Extract the (x, y) coordinate from the center of the cell holding the provided text.  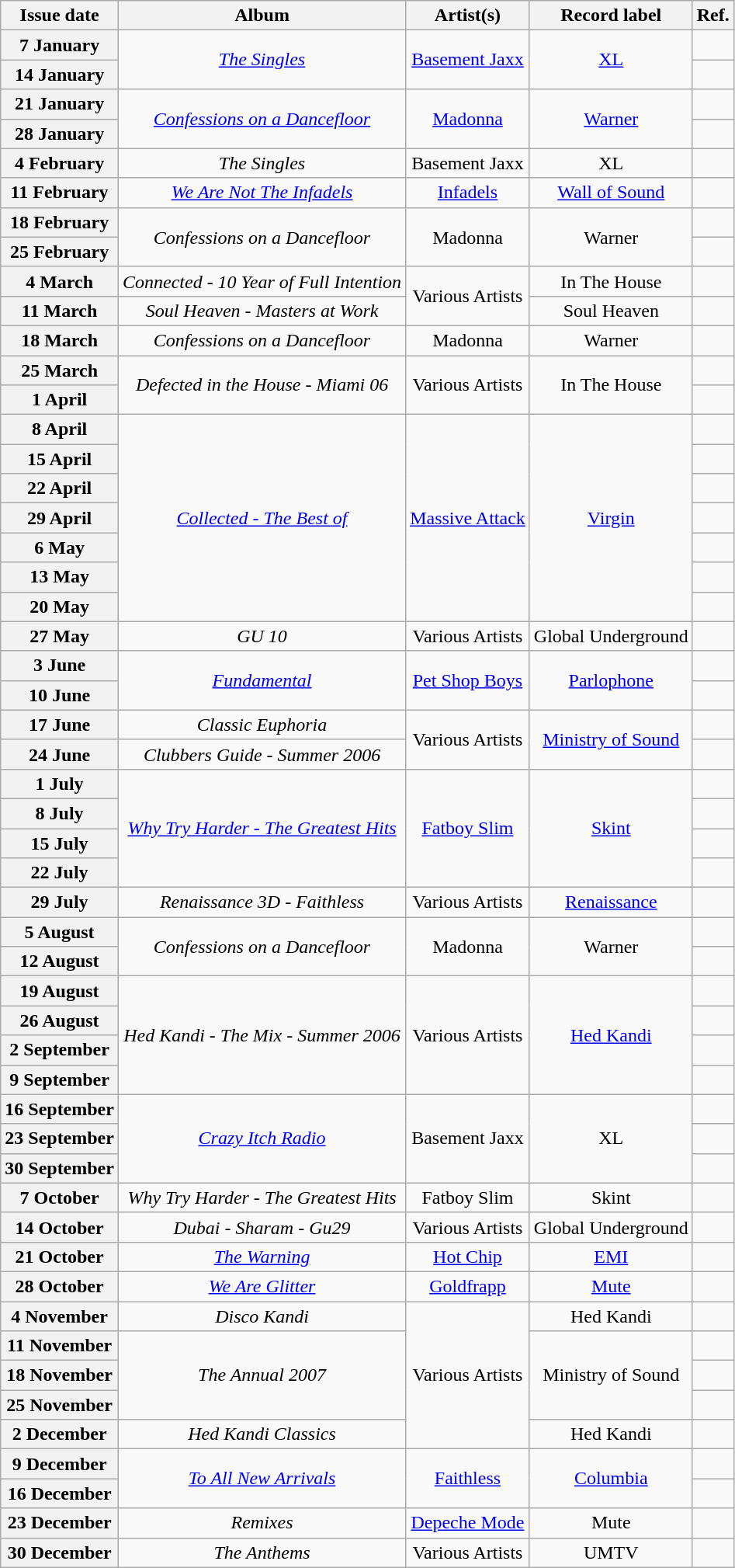
25 March (60, 370)
Remixes (262, 1523)
7 January (60, 45)
Classic Euphoria (262, 725)
We Are Not The Infadels (262, 193)
We Are Glitter (262, 1286)
EMI (611, 1257)
28 October (60, 1286)
25 November (60, 1405)
Disco Kandi (262, 1316)
13 May (60, 577)
16 December (60, 1493)
4 February (60, 163)
Album (262, 16)
14 October (60, 1227)
The Warning (262, 1257)
2 September (60, 1050)
30 December (60, 1552)
17 June (60, 725)
Depeche Mode (468, 1523)
Hed Kandi - The Mix - Summer 2006 (262, 1035)
6 May (60, 548)
28 January (60, 134)
Clubbers Guide - Summer 2006 (262, 754)
Defected in the House - Miami 06 (262, 385)
23 December (60, 1523)
Crazy Itch Radio (262, 1139)
18 November (60, 1375)
14 January (60, 75)
4 November (60, 1316)
The Anthems (262, 1552)
Wall of Sound (611, 193)
23 September (60, 1139)
22 July (60, 873)
18 February (60, 222)
12 August (60, 961)
Hed Kandi Classics (262, 1434)
15 July (60, 843)
4 March (60, 281)
11 November (60, 1346)
21 January (60, 104)
11 March (60, 311)
Dubai - Sharam - Gu29 (262, 1227)
Issue date (60, 16)
1 April (60, 400)
11 February (60, 193)
Record label (611, 16)
27 May (60, 636)
16 September (60, 1109)
29 July (60, 902)
Artist(s) (468, 16)
9 December (60, 1464)
2 December (60, 1434)
Connected - 10 Year of Full Intention (262, 281)
Pet Shop Boys (468, 680)
29 April (60, 518)
Collected - The Best of (262, 518)
Infadels (468, 193)
30 September (60, 1168)
26 August (60, 1020)
3 June (60, 666)
Soul Heaven - Masters at Work (262, 311)
10 June (60, 695)
5 August (60, 932)
22 April (60, 488)
24 June (60, 754)
Massive Attack (468, 518)
Renaissance (611, 902)
9 September (60, 1080)
Columbia (611, 1479)
Renaissance 3D - Faithless (262, 902)
Ref. (712, 16)
Goldfrapp (468, 1286)
20 May (60, 607)
Faithless (468, 1479)
19 August (60, 991)
UMTV (611, 1552)
7 October (60, 1198)
15 April (60, 459)
21 October (60, 1257)
25 February (60, 252)
To All New Arrivals (262, 1479)
Soul Heaven (611, 311)
GU 10 (262, 636)
Parlophone (611, 680)
Virgin (611, 518)
8 April (60, 429)
The Annual 2007 (262, 1375)
Hot Chip (468, 1257)
1 July (60, 784)
Fundamental (262, 680)
18 March (60, 340)
8 July (60, 813)
